Extract the [X, Y] coordinate from the center of the cell holding the provided text.  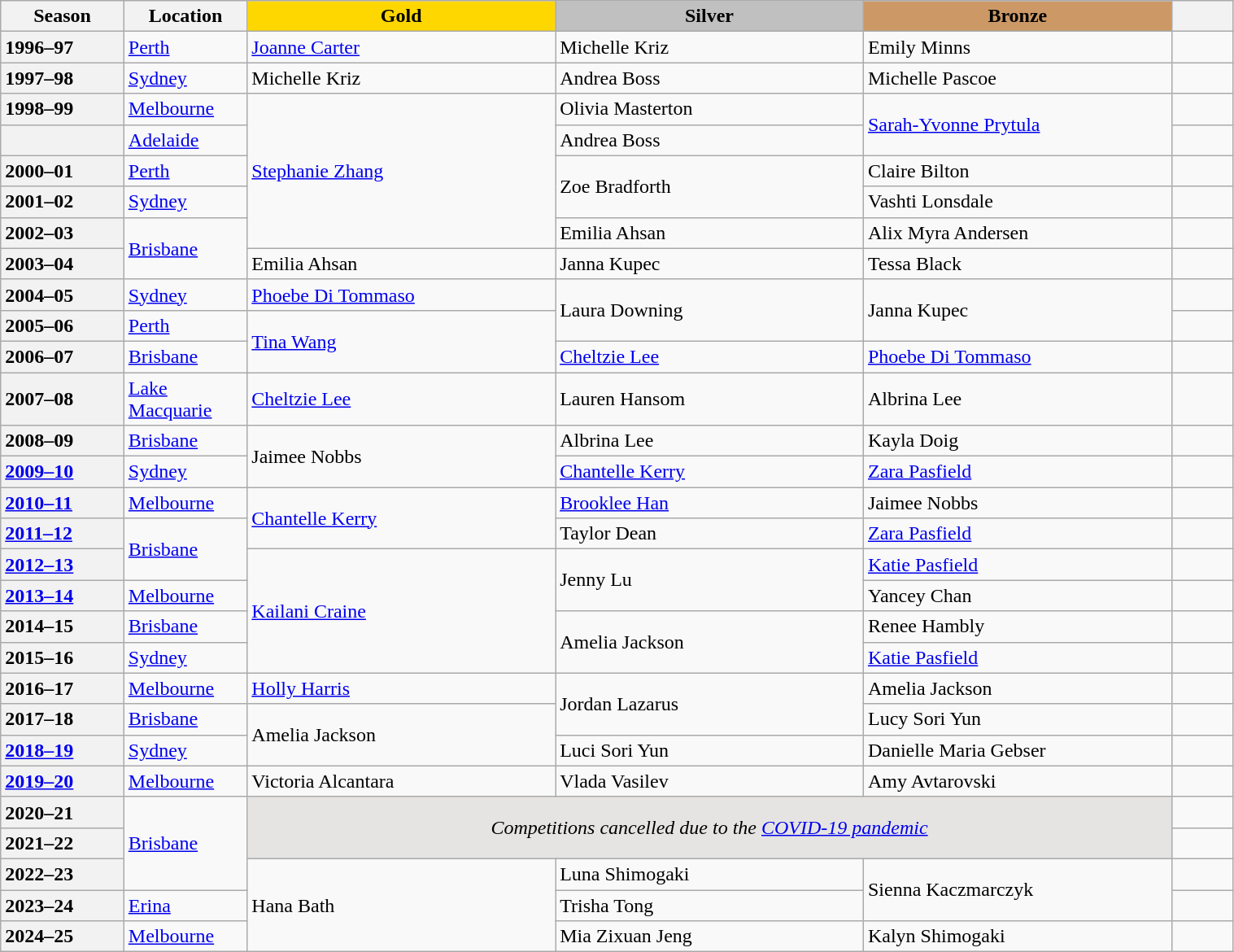
Michelle Pascoe [1017, 78]
Kailani Craine [402, 611]
Sarah-Yvonne Prytula [1017, 124]
Jenny Lu [709, 580]
Luna Shimogaki [709, 874]
Mia Zixuan Jeng [709, 937]
Location [185, 16]
2002–03 [63, 233]
1997–98 [63, 78]
Danielle Maria Gebser [1017, 750]
Adelaide [185, 140]
2023–24 [63, 906]
2021–22 [63, 843]
1998–99 [63, 109]
Lucy Sori Yun [1017, 719]
2017–18 [63, 719]
Silver [709, 16]
Vashti Lonsdale [1017, 202]
2007–08 [63, 399]
2018–19 [63, 750]
1996–97 [63, 47]
2015–16 [63, 657]
Yancey Chan [1017, 596]
Renee Hambly [1017, 627]
2004–05 [63, 295]
Season [63, 16]
Amy Avtarovski [1017, 781]
2003–04 [63, 264]
2013–14 [63, 596]
2006–07 [63, 356]
2008–09 [63, 441]
2016–17 [63, 688]
2000–01 [63, 171]
Trisha Tong [709, 906]
Claire Bilton [1017, 171]
Joanne Carter [402, 47]
Kalyn Shimogaki [1017, 937]
Stephanie Zhang [402, 171]
Taylor Dean [709, 534]
2005–06 [63, 325]
Brooklee Han [709, 503]
2010–11 [63, 503]
Lake Macquarie [185, 399]
Bronze [1017, 16]
Tessa Black [1017, 264]
Kayla Doig [1017, 441]
Zoe Bradforth [709, 186]
Luci Sori Yun [709, 750]
Hana Bath [402, 905]
2024–25 [63, 937]
Holly Harris [402, 688]
Jordan Lazarus [709, 704]
Gold [402, 16]
2012–13 [63, 565]
Vlada Vasilev [709, 781]
Olivia Masterton [709, 109]
Laura Downing [709, 310]
Emily Minns [1017, 47]
Competitions cancelled due to the COVID-19 pandemic [709, 828]
Victoria Alcantara [402, 781]
2022–23 [63, 874]
2014–15 [63, 627]
2019–20 [63, 781]
Sienna Kaczmarczyk [1017, 889]
2011–12 [63, 534]
Lauren Hansom [709, 399]
Erina [185, 906]
2001–02 [63, 202]
Tina Wang [402, 341]
2020–21 [63, 812]
2009–10 [63, 472]
Alix Myra Andersen [1017, 233]
